Scan for the cell matching the given text and deliver its (x, y) coordinate at center. 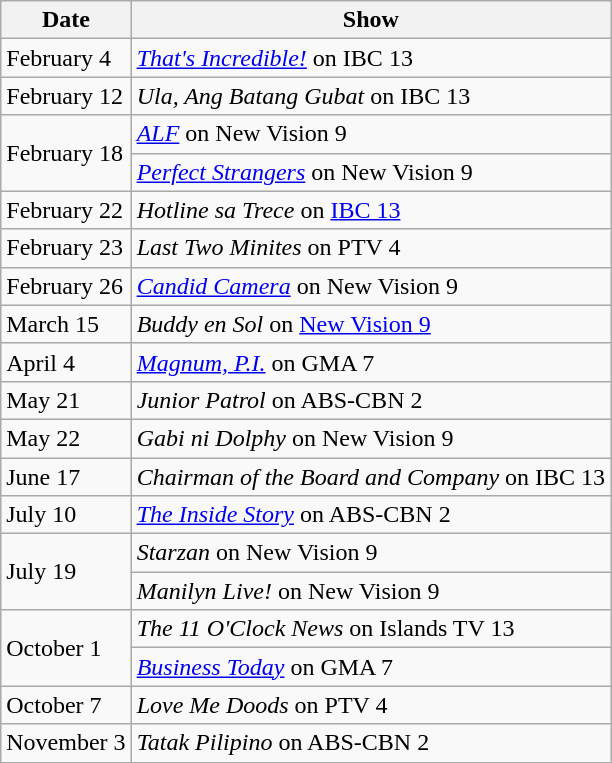
February 4 (66, 58)
February 12 (66, 96)
Love Me Doods on PTV 4 (371, 705)
May 21 (66, 400)
Starzan on New Vision 9 (371, 553)
Manilyn Live! on New Vision 9 (371, 591)
October 1 (66, 648)
Date (66, 20)
Candid Camera on New Vision 9 (371, 286)
Gabi ni Dolphy on New Vision 9 (371, 438)
April 4 (66, 362)
February 26 (66, 286)
Junior Patrol on ABS-CBN 2 (371, 400)
June 17 (66, 477)
The Inside Story on ABS-CBN 2 (371, 515)
Hotline sa Trece on IBC 13 (371, 210)
The 11 O'Clock News on Islands TV 13 (371, 629)
May 22 (66, 438)
That's Incredible! on IBC 13 (371, 58)
Show (371, 20)
March 15 (66, 324)
ALF on New Vision 9 (371, 134)
Perfect Strangers on New Vision 9 (371, 172)
Business Today on GMA 7 (371, 667)
July 19 (66, 572)
Ula, Ang Batang Gubat on IBC 13 (371, 96)
October 7 (66, 705)
July 10 (66, 515)
Chairman of the Board and Company on IBC 13 (371, 477)
Tatak Pilipino on ABS-CBN 2 (371, 743)
Magnum, P.I. on GMA 7 (371, 362)
Buddy en Sol on New Vision 9 (371, 324)
Last Two Minites on PTV 4 (371, 248)
February 18 (66, 153)
November 3 (66, 743)
February 22 (66, 210)
February 23 (66, 248)
